Identify which cell holds the provided text, then report its [x, y] central coordinate. 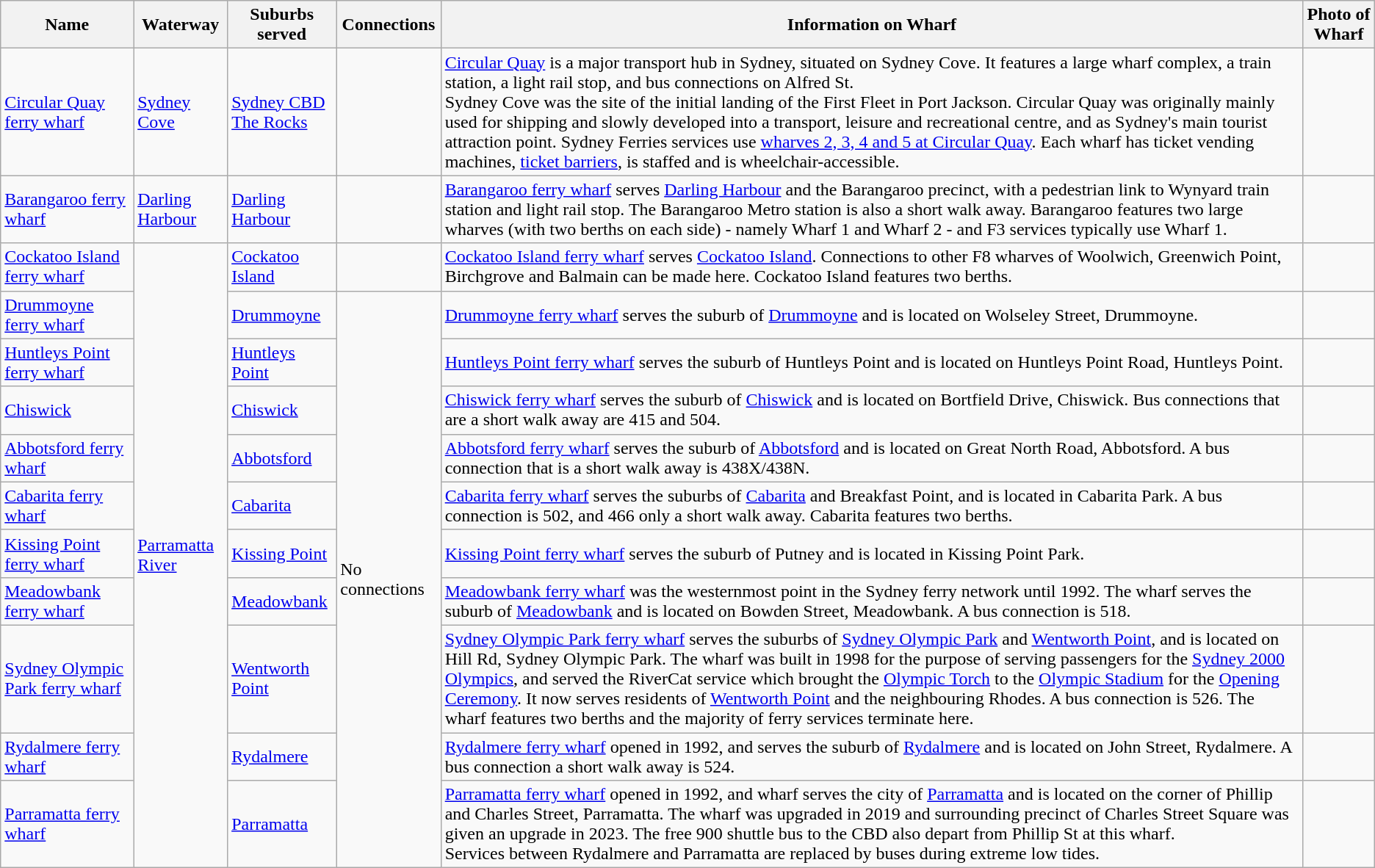
Huntleys Point ferry wharf [68, 363]
Rydalmere ferry wharf [68, 756]
Cabarita [282, 505]
No connections [389, 579]
Parramatta [282, 824]
Wentworth Point [282, 679]
Waterway [181, 25]
Abbotsford ferry wharf [68, 458]
Drummoyne [282, 314]
Name [68, 25]
Sydney Olympic Park ferry wharf [68, 679]
Parramatta River [181, 555]
Circular Quay ferry wharf [68, 112]
Abbotsford [282, 458]
Photo of Wharf [1338, 25]
Connections [389, 25]
Kissing Point ferry wharf [68, 554]
Kissing Point [282, 554]
Huntleys Point [282, 363]
Huntleys Point ferry wharf serves the suburb of Huntleys Point and is located on Huntleys Point Road, Huntleys Point. [872, 363]
Cockatoo Island [282, 267]
Drummoyne ferry wharf serves the suburb of Drummoyne and is located on Wolseley Street, Drummoyne. [872, 314]
Suburbs served [282, 25]
Cockatoo Island ferry wharf [68, 267]
Drummoyne ferry wharf [68, 314]
Cabarita ferry wharf [68, 505]
Sydney CBDThe Rocks [282, 112]
Kissing Point ferry wharf serves the suburb of Putney and is located in Kissing Point Park. [872, 554]
Sydney Cove [181, 112]
Rydalmere [282, 756]
Parramatta ferry wharf [68, 824]
Information on Wharf [872, 25]
Barangaroo ferry wharf [68, 209]
Meadowbank ferry wharf [68, 601]
Meadowbank [282, 601]
